Return [x, y] of the center of cell containing provided text 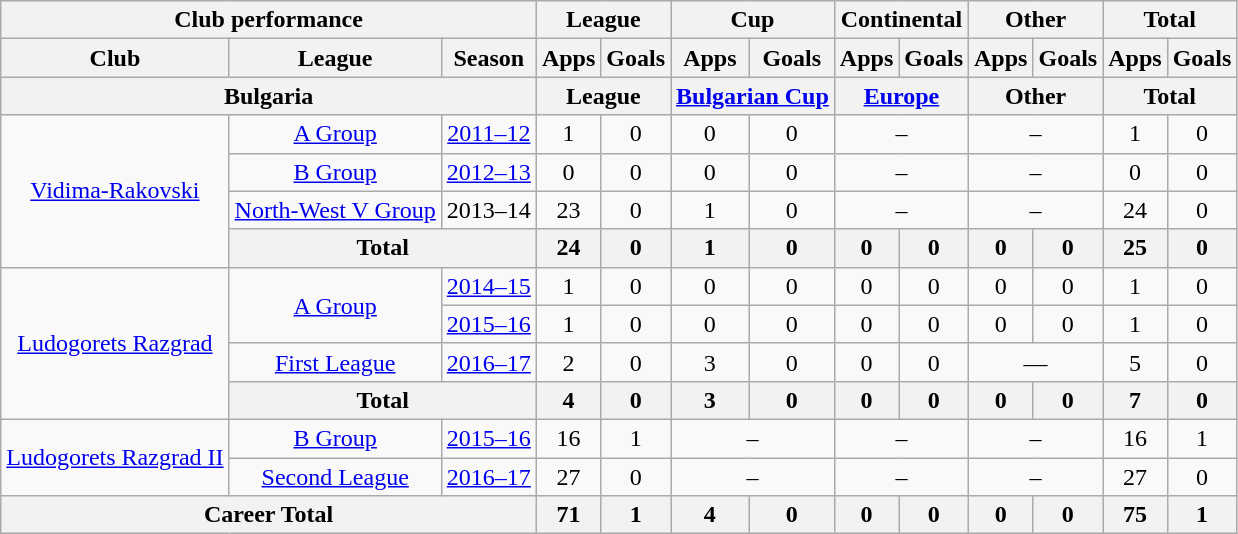
Ludogorets Razgrad II [115, 457]
Europe [901, 96]
7 [1135, 400]
2 [568, 362]
Bulgarian Cup [753, 96]
25 [1135, 248]
Ludogorets Razgrad [115, 343]
Club [115, 58]
Continental [901, 20]
Career Total [269, 515]
Club performance [269, 20]
Season [488, 58]
— [1036, 362]
5 [1135, 362]
North-West V Group [335, 210]
2013–14 [488, 210]
2014–15 [488, 286]
71 [568, 515]
Second League [335, 477]
75 [1135, 515]
2012–13 [488, 172]
23 [568, 210]
Bulgaria [269, 96]
Vidima-Rakovski [115, 191]
2011–12 [488, 134]
Cup [753, 20]
First League [335, 362]
